Identify which cell holds the provided text, then report its (X, Y) central coordinate. 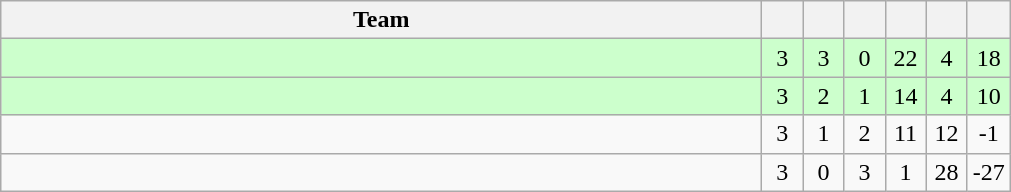
12 (946, 134)
14 (906, 96)
-1 (988, 134)
-27 (988, 172)
18 (988, 58)
28 (946, 172)
10 (988, 96)
11 (906, 134)
Team (382, 20)
22 (906, 58)
